Find where the given text appears and provide that cell's center as [X, Y] coordinate. 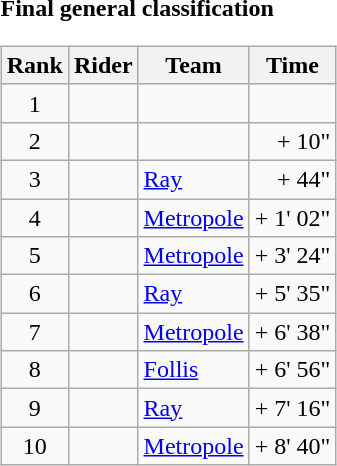
8 [34, 370]
+ 8' 40" [292, 446]
+ 3' 24" [292, 256]
+ 10" [292, 141]
Follis [194, 370]
4 [34, 217]
6 [34, 294]
10 [34, 446]
2 [34, 141]
+ 5' 35" [292, 294]
+ 6' 56" [292, 370]
Team [194, 65]
3 [34, 179]
+ 7' 16" [292, 408]
+ 1' 02" [292, 217]
+ 44" [292, 179]
Rider [103, 65]
Rank [34, 65]
9 [34, 408]
Time [292, 65]
+ 6' 38" [292, 332]
1 [34, 103]
5 [34, 256]
7 [34, 332]
